Capture the cell that displays the provided text and extract its (x, y) central coordinate. 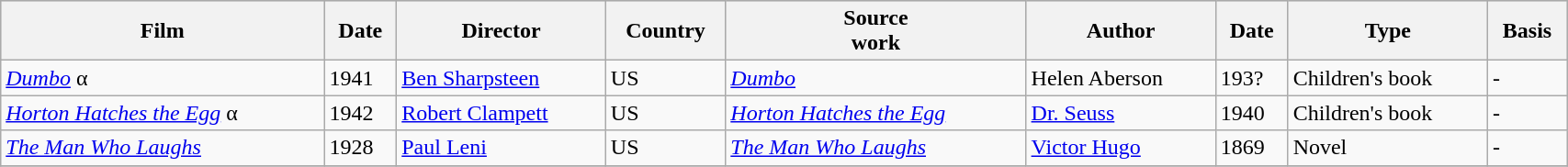
Type (1387, 31)
Director (502, 31)
Dumbo α (163, 78)
Dr. Seuss (1121, 113)
Basis (1527, 31)
Horton Hatches the Egg α (163, 113)
1942 (360, 113)
Author (1121, 31)
1928 (360, 148)
Ben Sharpsteen (502, 78)
Paul Leni (502, 148)
Horton Hatches the Egg (876, 113)
Novel (1387, 148)
1869 (1251, 148)
Country (665, 31)
Helen Aberson (1121, 78)
193? (1251, 78)
1940 (1251, 113)
1941 (360, 78)
Film (163, 31)
Victor Hugo (1121, 148)
Dumbo (876, 78)
Robert Clampett (502, 113)
Sourcework (876, 31)
